Scan for the cell matching the given text and deliver its (X, Y) coordinate at center. 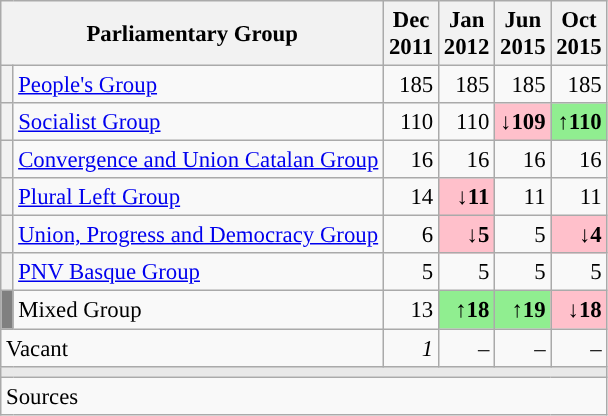
↓18 (579, 310)
PNV Basque Group (198, 273)
Plural Left Group (198, 197)
↑18 (467, 310)
Sources (304, 396)
Convergence and Union Catalan Group (198, 160)
↓109 (523, 122)
Jan2012 (467, 34)
Oct2015 (579, 34)
↓5 (467, 235)
Parliamentary Group (192, 34)
↓4 (579, 235)
↓11 (467, 197)
Mixed Group (198, 310)
↑19 (523, 310)
Socialist Group (198, 122)
Jun2015 (523, 34)
6 (412, 235)
14 (412, 197)
Vacant (192, 348)
13 (412, 310)
Union, Progress and Democracy Group (198, 235)
↑110 (579, 122)
People's Group (198, 85)
1 (412, 348)
Dec2011 (412, 34)
